Output the (X, Y) coordinate of the center of the cell containing the given text.  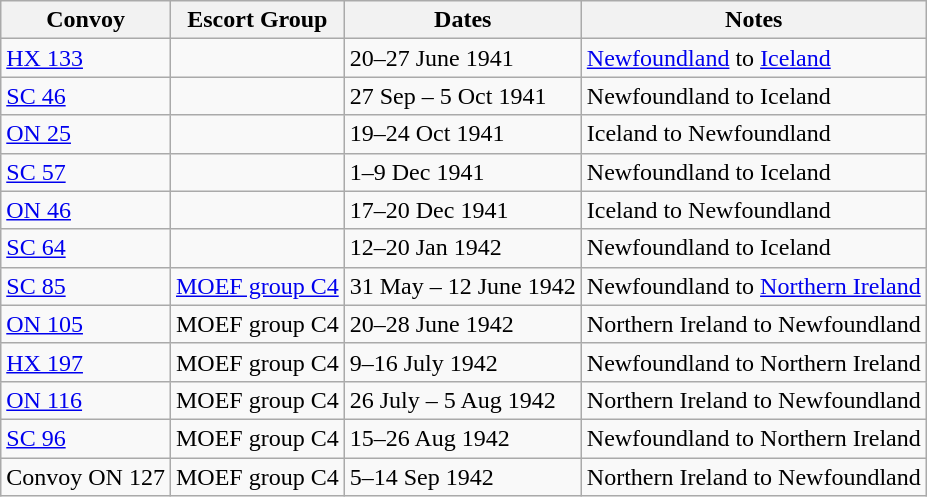
19–24 Oct 1941 (462, 134)
20–27 June 1941 (462, 58)
5–14 Sep 1942 (462, 477)
1–9 Dec 1941 (462, 172)
Convoy ON 127 (86, 477)
SC 64 (86, 248)
17–20 Dec 1941 (462, 210)
SC 96 (86, 438)
Convoy (86, 20)
SC 46 (86, 96)
20–28 June 1942 (462, 324)
26 July – 5 Aug 1942 (462, 400)
ON 105 (86, 324)
ON 25 (86, 134)
ON 116 (86, 400)
Dates (462, 20)
SC 85 (86, 286)
12–20 Jan 1942 (462, 248)
SC 57 (86, 172)
ON 46 (86, 210)
Escort Group (257, 20)
HX 197 (86, 362)
Notes (754, 20)
15–26 Aug 1942 (462, 438)
HX 133 (86, 58)
9–16 July 1942 (462, 362)
27 Sep – 5 Oct 1941 (462, 96)
31 May – 12 June 1942 (462, 286)
